Output the [x, y] coordinate of the center of the cell containing the given text.  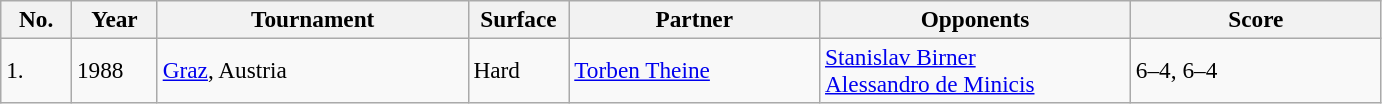
Surface [518, 19]
Graz, Austria [312, 70]
Tournament [312, 19]
Year [115, 19]
1. [36, 70]
No. [36, 19]
Torben Theine [694, 70]
Score [1256, 19]
6–4, 6–4 [1256, 70]
Hard [518, 70]
Partner [694, 19]
1988 [115, 70]
Opponents [976, 19]
Stanislav Birner Alessandro de Minicis [976, 70]
